Find where the given text appears and provide that cell's center as (X, Y) coordinate. 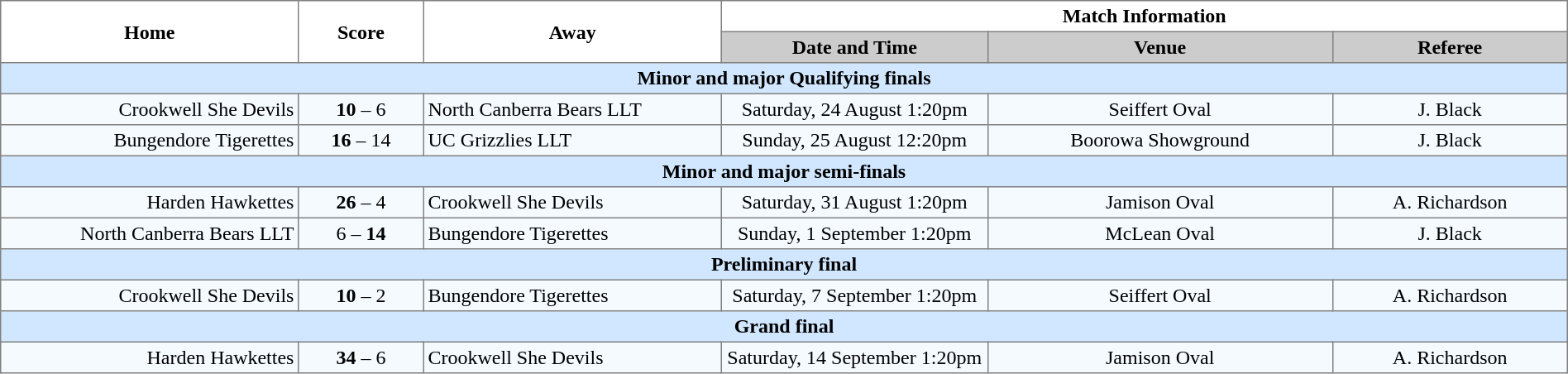
26 – 4 (361, 203)
Saturday, 24 August 1:20pm (854, 109)
Away (572, 31)
Home (150, 31)
Saturday, 31 August 1:20pm (854, 203)
10 – 6 (361, 109)
Saturday, 7 September 1:20pm (854, 295)
Minor and major Qualifying finals (784, 79)
Preliminary final (784, 265)
Referee (1450, 47)
Score (361, 31)
UC Grizzlies LLT (572, 141)
Venue (1159, 47)
34 – 6 (361, 357)
Saturday, 14 September 1:20pm (854, 357)
10 – 2 (361, 295)
McLean Oval (1159, 233)
16 – 14 (361, 141)
Sunday, 1 September 1:20pm (854, 233)
Grand final (784, 327)
6 – 14 (361, 233)
Date and Time (854, 47)
Sunday, 25 August 12:20pm (854, 141)
Minor and major semi-finals (784, 171)
Match Information (1145, 17)
Boorowa Showground (1159, 141)
